Determine the (x, y) coordinate at the center of the cell enclosing the given text.  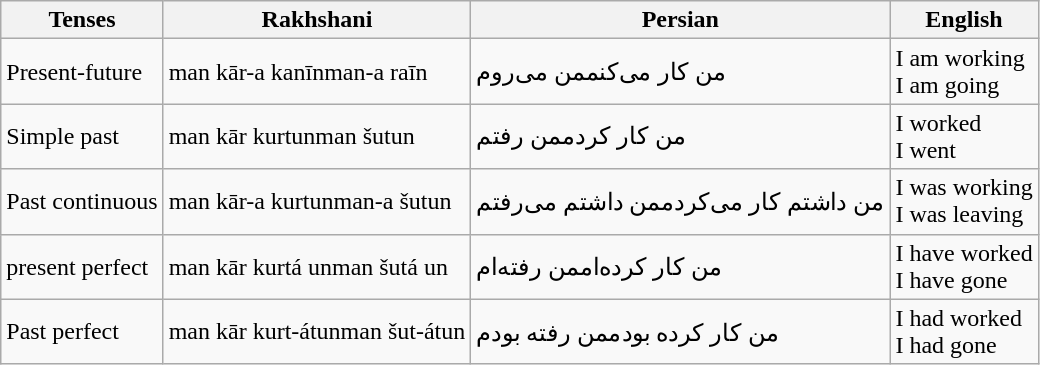
من کار کرده‌اممن رفته‌ام (680, 266)
man kār kurtunman šutun (317, 136)
man kār-a kanīnman-a raīn (317, 72)
I have workedI have gone (964, 266)
Past continuous (82, 202)
من کار کرده بودممن رفته بودم (680, 332)
I was workingI was leaving (964, 202)
I am workingI am going (964, 72)
I had workedI had gone (964, 332)
Persian (680, 20)
present perfect (82, 266)
Past perfect (82, 332)
Rakhshani (317, 20)
Present-future (82, 72)
man kār kurt-átunman šut-átun (317, 332)
Simple past (82, 136)
من کار می‌کنممن می‌روم (680, 72)
من داشتم کار می‌کردممن داشتم می‌رفتم (680, 202)
English (964, 20)
من کار کردممن رفتم (680, 136)
man kār kurtá unman šutá un (317, 266)
Tenses (82, 20)
I workedI went (964, 136)
man kār-a kurtunman-a šutun (317, 202)
